Detect which cell encompasses the target text, then output its (X, Y) center coordinate. 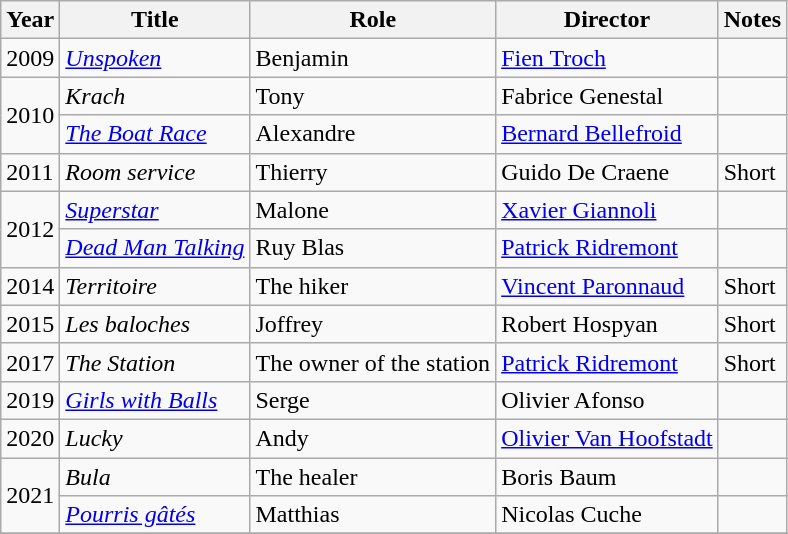
2017 (30, 362)
2012 (30, 229)
The Station (155, 362)
2014 (30, 286)
Dead Man Talking (155, 248)
Superstar (155, 210)
Alexandre (373, 134)
Krach (155, 96)
Room service (155, 172)
2021 (30, 496)
The owner of the station (373, 362)
Robert Hospyan (608, 324)
Bula (155, 477)
Role (373, 20)
Tony (373, 96)
Boris Baum (608, 477)
Year (30, 20)
2009 (30, 58)
Guido De Craene (608, 172)
Les baloches (155, 324)
Director (608, 20)
Fabrice Genestal (608, 96)
Serge (373, 400)
2010 (30, 115)
The Boat Race (155, 134)
Pourris gâtés (155, 515)
Olivier Van Hoofstadt (608, 438)
Nicolas Cuche (608, 515)
Olivier Afonso (608, 400)
Andy (373, 438)
Xavier Giannoli (608, 210)
Vincent Paronnaud (608, 286)
Fien Troch (608, 58)
2019 (30, 400)
Unspoken (155, 58)
Malone (373, 210)
2020 (30, 438)
Lucky (155, 438)
Notes (752, 20)
The hiker (373, 286)
Benjamin (373, 58)
Matthias (373, 515)
Ruy Blas (373, 248)
Girls with Balls (155, 400)
The healer (373, 477)
Joffrey (373, 324)
Territoire (155, 286)
2011 (30, 172)
Thierry (373, 172)
Title (155, 20)
Bernard Bellefroid (608, 134)
2015 (30, 324)
